Return the [X, Y] coordinate for the center point of the cell that contains the specified text.  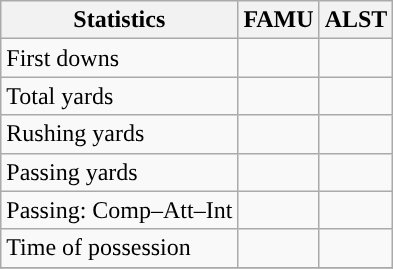
FAMU [278, 20]
Rushing yards [120, 134]
Passing yards [120, 172]
Statistics [120, 20]
First downs [120, 58]
ALST [356, 20]
Time of possession [120, 248]
Passing: Comp–Att–Int [120, 210]
Total yards [120, 96]
